Search for the cell housing the specified text and yield its [x, y] center coordinate. 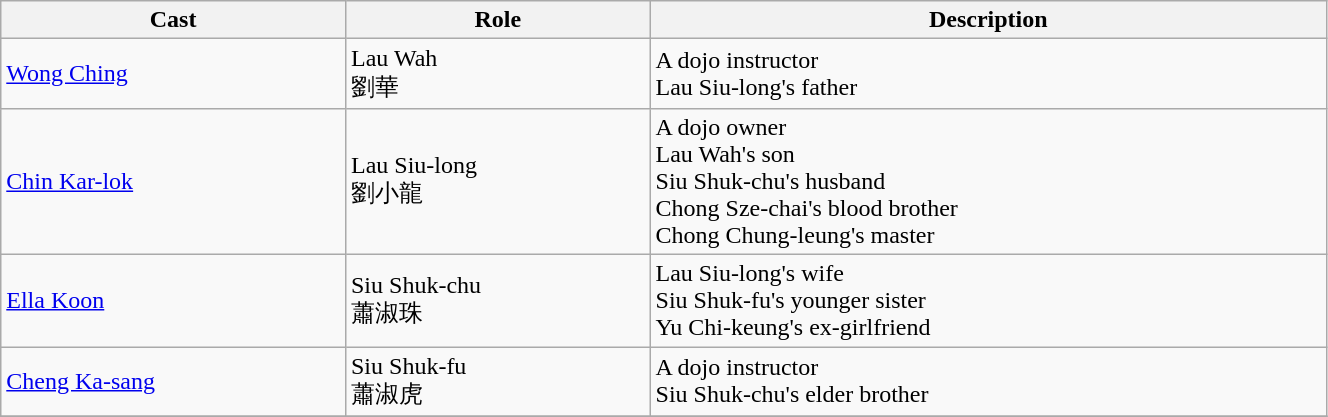
Siu Shuk-fu蕭淑虎 [498, 381]
Chin Kar-lok [174, 181]
A dojo instructorSiu Shuk-chu's elder brother [988, 381]
Lau Siu-long's wifeSiu Shuk-fu's younger sisterYu Chi-keung's ex-girlfriend [988, 300]
Siu Shuk-chu蕭淑珠 [498, 300]
A dojo ownerLau Wah's sonSiu Shuk-chu's husbandChong Sze-chai's blood brotherChong Chung-leung's master [988, 181]
Role [498, 20]
Cast [174, 20]
Wong Ching [174, 74]
Lau Siu-long劉小龍 [498, 181]
A dojo instructorLau Siu-long's father [988, 74]
Lau Wah劉華 [498, 74]
Cheng Ka-sang [174, 381]
Description [988, 20]
Ella Koon [174, 300]
